Search for the cell housing the specified text and yield its (X, Y) center coordinate. 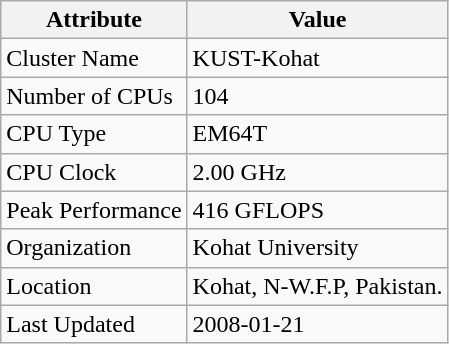
Location (94, 286)
Kohat, N-W.F.P, Pakistan. (318, 286)
KUST-Kohat (318, 58)
EM64T (318, 134)
Last Updated (94, 324)
Number of CPUs (94, 96)
Kohat University (318, 248)
2.00 GHz (318, 172)
416 GFLOPS (318, 210)
Cluster Name (94, 58)
104 (318, 96)
Attribute (94, 20)
CPU Clock (94, 172)
Value (318, 20)
2008-01-21 (318, 324)
Organization (94, 248)
CPU Type (94, 134)
Peak Performance (94, 210)
